Locate the cell with the specified text and output its (X, Y) center coordinate. 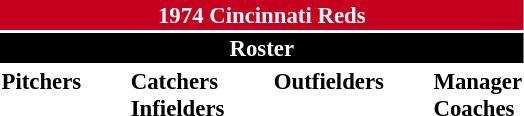
1974 Cincinnati Reds (262, 15)
Roster (262, 48)
